From the cell containing the given text, extract its center point as (x, y) coordinate. 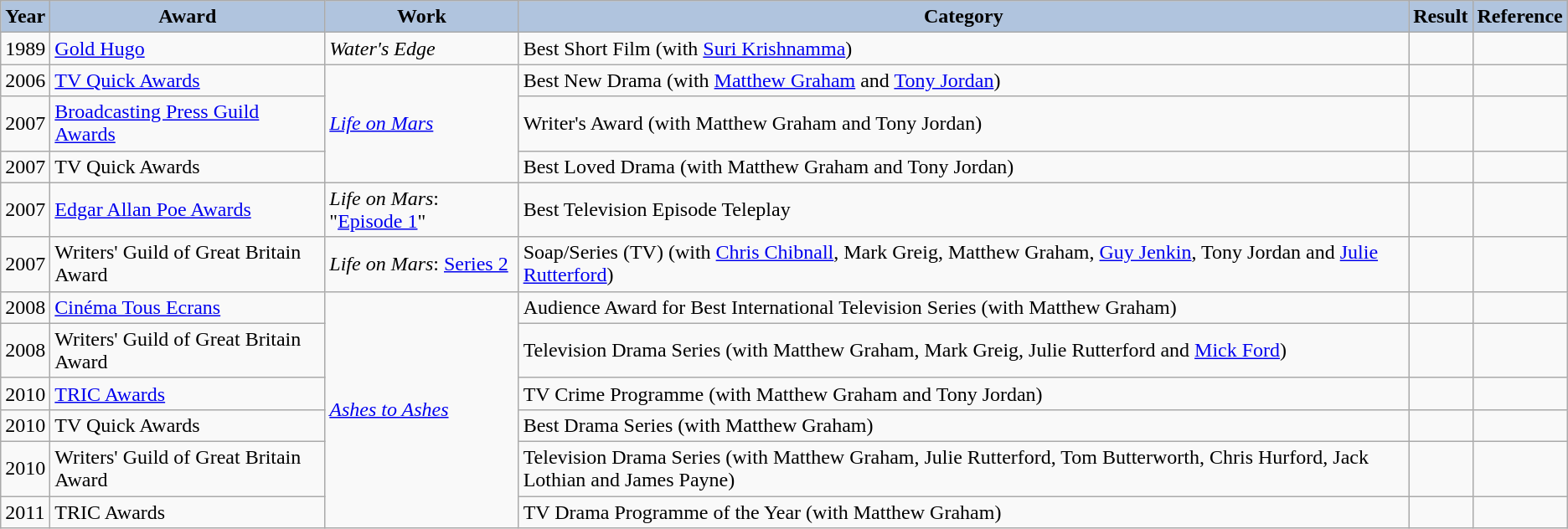
Year (25, 17)
Water's Edge (422, 49)
Best Drama Series (with Matthew Graham) (963, 425)
2006 (25, 80)
Reference (1519, 17)
Category (963, 17)
Gold Hugo (188, 49)
Edgar Allan Poe Awards (188, 209)
Television Drama Series (with Matthew Graham, Julie Rutterford, Tom Butterworth, Chris Hurford, Jack Lothian and James Payne) (963, 469)
TV Crime Programme (with Matthew Graham and Tony Jordan) (963, 393)
TV Drama Programme of the Year (with Matthew Graham) (963, 511)
Broadcasting Press Guild Awards (188, 124)
Television Drama Series (with Matthew Graham, Mark Greig, Julie Rutterford and Mick Ford) (963, 350)
Best Short Film (with Suri Krishnamma) (963, 49)
Life on Mars: Series 2 (422, 264)
Work (422, 17)
Writer's Award (with Matthew Graham and Tony Jordan) (963, 124)
Audience Award for Best International Television Series (with Matthew Graham) (963, 307)
Cinéma Tous Ecrans (188, 307)
Award (188, 17)
Soap/Series (TV) (with Chris Chibnall, Mark Greig, Matthew Graham, Guy Jenkin, Tony Jordan and Julie Rutterford) (963, 264)
2011 (25, 511)
Life on Mars (422, 124)
Best Loved Drama (with Matthew Graham and Tony Jordan) (963, 167)
Ashes to Ashes (422, 409)
1989 (25, 49)
Result (1441, 17)
Best New Drama (with Matthew Graham and Tony Jordan) (963, 80)
Best Television Episode Teleplay (963, 209)
Life on Mars: "Episode 1" (422, 209)
